Determine the (x, y) coordinate at the center of the cell enclosing the given text.  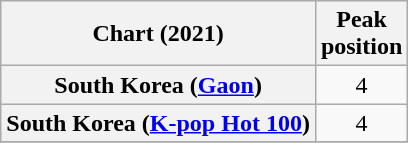
South Korea (Gaon) (158, 85)
Chart (2021) (158, 34)
South Korea (K-pop Hot 100) (158, 123)
Peakposition (361, 34)
